Return [X, Y] of the center of cell containing provided text 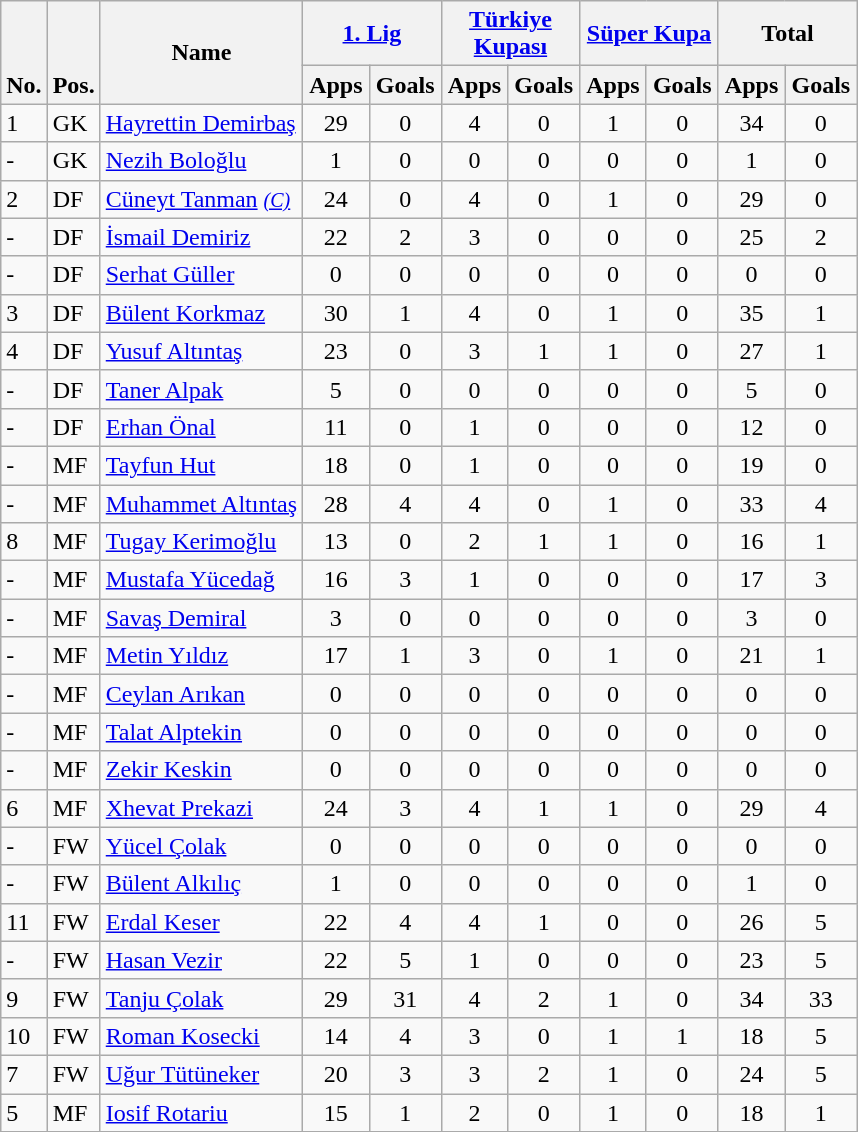
Süper Kupa [650, 34]
Serhat Güller [201, 275]
Uğur Tütüneker [201, 1074]
Tugay Kerimoğlu [201, 542]
Türkiye Kupası [510, 34]
26 [752, 922]
15 [336, 1113]
İsmail Demiriz [201, 237]
Bülent Korkmaz [201, 313]
Pos. [74, 52]
Bülent Alkılıç [201, 884]
Roman Kosecki [201, 1036]
Yusuf Altıntaş [201, 351]
27 [752, 351]
No. [24, 52]
Zekir Keskin [201, 770]
Hasan Vezir [201, 960]
Erhan Önal [201, 427]
Yücel Çolak [201, 846]
Metin Yıldız [201, 656]
12 [752, 427]
7 [24, 1074]
20 [336, 1074]
Hayrettin Demirbaş [201, 123]
28 [336, 503]
30 [336, 313]
13 [336, 542]
Total [788, 34]
19 [752, 465]
Nezih Boloğlu [201, 161]
14 [336, 1036]
10 [24, 1036]
8 [24, 542]
Erdal Keser [201, 922]
1. Lig [372, 34]
9 [24, 998]
Mustafa Yücedağ [201, 580]
21 [752, 656]
Tayfun Hut [201, 465]
Savaş Demiral [201, 618]
Cüneyt Tanman (C) [201, 199]
Talat Alptekin [201, 732]
31 [405, 998]
Ceylan Arıkan [201, 694]
Muhammet Altıntaş [201, 503]
Xhevat Prekazi [201, 808]
6 [24, 808]
Taner Alpak [201, 389]
Name [201, 52]
25 [752, 237]
Tanju Çolak [201, 998]
35 [752, 313]
Iosif Rotariu [201, 1113]
